Provide the [X, Y] coordinate of the cell's center where the given text is located.  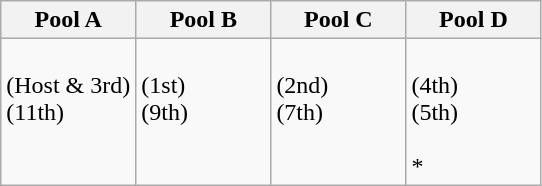
Pool D [474, 20]
(Host & 3rd) (11th) [68, 112]
Pool B [204, 20]
Pool A [68, 20]
(4th) (5th) * [474, 112]
(1st) (9th) [204, 112]
(2nd) (7th) [338, 112]
Pool C [338, 20]
